Detect which cell encompasses the target text, then output its [x, y] center coordinate. 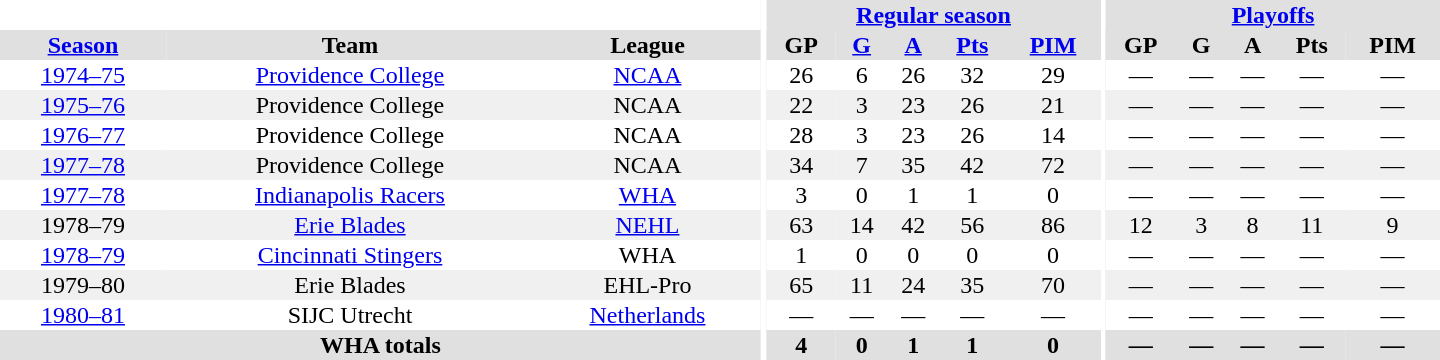
Season [83, 45]
7 [862, 165]
1979–80 [83, 285]
1974–75 [83, 75]
86 [1054, 225]
28 [802, 135]
SIJC Utrecht [350, 315]
29 [1054, 75]
Netherlands [648, 315]
34 [802, 165]
24 [912, 285]
4 [802, 345]
70 [1054, 285]
72 [1054, 165]
8 [1252, 225]
56 [972, 225]
EHL-Pro [648, 285]
65 [802, 285]
WHA totals [380, 345]
9 [1392, 225]
22 [802, 105]
21 [1054, 105]
63 [802, 225]
Regular season [934, 15]
1976–77 [83, 135]
1975–76 [83, 105]
1980–81 [83, 315]
Team [350, 45]
League [648, 45]
NEHL [648, 225]
12 [1140, 225]
32 [972, 75]
6 [862, 75]
Indianapolis Racers [350, 195]
Playoffs [1273, 15]
Cincinnati Stingers [350, 255]
